Locate the cell with the specified text and output its (x, y) center coordinate. 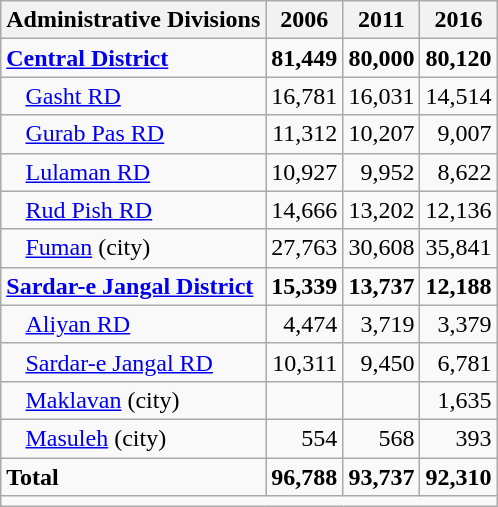
11,312 (304, 134)
96,788 (304, 477)
Masuleh (city) (134, 438)
2006 (304, 20)
10,927 (304, 172)
Sardar-e Jangal RD (134, 362)
1,635 (458, 400)
Central District (134, 58)
6,781 (458, 362)
568 (382, 438)
10,311 (304, 362)
Sardar-e Jangal District (134, 286)
9,007 (458, 134)
81,449 (304, 58)
Fuman (city) (134, 248)
14,666 (304, 210)
35,841 (458, 248)
14,514 (458, 96)
16,781 (304, 96)
9,952 (382, 172)
9,450 (382, 362)
10,207 (382, 134)
Total (134, 477)
2016 (458, 20)
3,719 (382, 324)
13,202 (382, 210)
Gasht RD (134, 96)
80,120 (458, 58)
93,737 (382, 477)
2011 (382, 20)
30,608 (382, 248)
15,339 (304, 286)
16,031 (382, 96)
80,000 (382, 58)
Maklavan (city) (134, 400)
Gurab Pas RD (134, 134)
27,763 (304, 248)
8,622 (458, 172)
12,188 (458, 286)
Lulaman RD (134, 172)
Aliyan RD (134, 324)
3,379 (458, 324)
13,737 (382, 286)
12,136 (458, 210)
Administrative Divisions (134, 20)
554 (304, 438)
Rud Pish RD (134, 210)
92,310 (458, 477)
4,474 (304, 324)
393 (458, 438)
